Return [X, Y] of the center of cell containing provided text 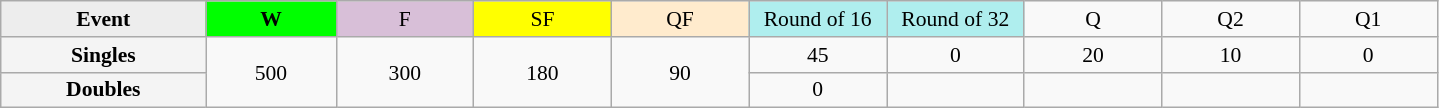
Q2 [1231, 19]
300 [405, 72]
Q1 [1368, 19]
SF [543, 19]
F [405, 19]
180 [543, 72]
Singles [104, 55]
Event [104, 19]
Round of 16 [818, 19]
W [271, 19]
Doubles [104, 90]
10 [1231, 55]
20 [1093, 55]
45 [818, 55]
Round of 32 [955, 19]
500 [271, 72]
90 [680, 72]
Q [1093, 19]
QF [680, 19]
